Output the (X, Y) coordinate of the center of the cell containing the given text.  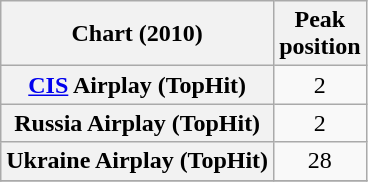
28 (320, 161)
CIS Airplay (TopHit) (138, 85)
Chart (2010) (138, 34)
Peakposition (320, 34)
Ukraine Airplay (TopHit) (138, 161)
Russia Airplay (TopHit) (138, 123)
